Extract the [x, y] coordinate from the center of the cell holding the provided text.  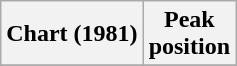
Chart (1981) [72, 34]
Peakposition [189, 34]
